Pinpoint the cell where the given text exists, returning its [X, Y] midpoint coordinate. 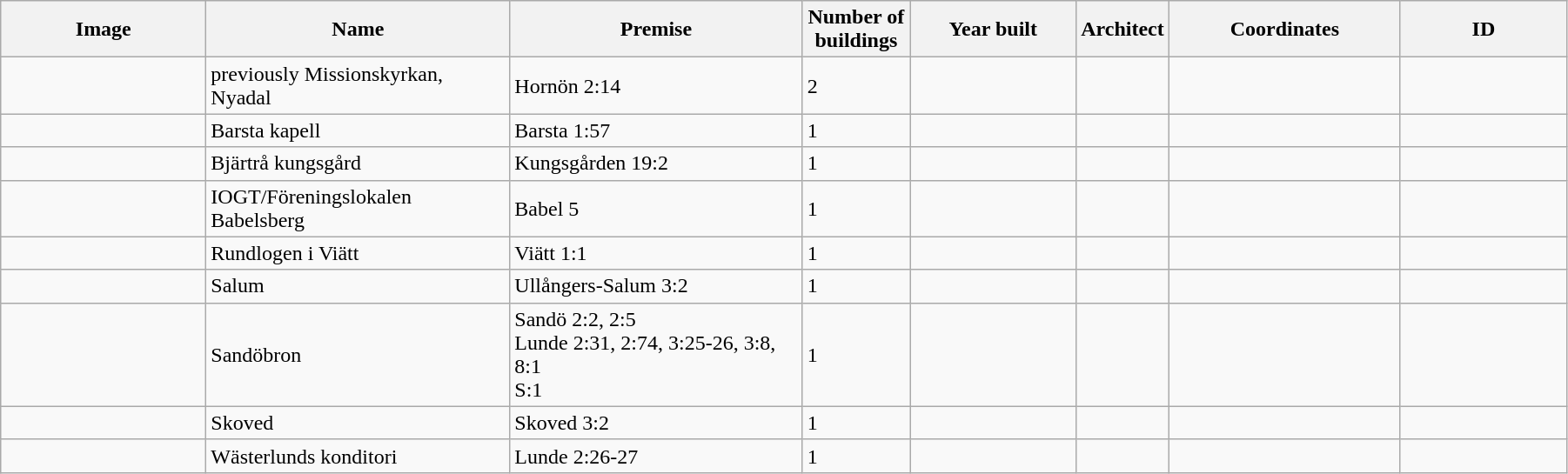
Architect [1122, 30]
Kungsgården 19:2 [656, 164]
Rundlogen i Viätt [358, 253]
2 [856, 85]
Skoved [358, 423]
Lunde 2:26-27 [656, 456]
Barsta 1:57 [656, 130]
Number ofbuildings [856, 30]
Wästerlunds konditori [358, 456]
Bjärtrå kungsgård [358, 164]
IOGT/Föreningslokalen Babelsberg [358, 209]
Premise [656, 30]
Image [104, 30]
Sandö 2:2, 2:5Lunde 2:31, 2:74, 3:25-26, 3:8, 8:1S:1 [656, 355]
Name [358, 30]
Babel 5 [656, 209]
Sandöbron [358, 355]
ID [1483, 30]
Hornön 2:14 [656, 85]
Coordinates [1284, 30]
Skoved 3:2 [656, 423]
previously Missionskyrkan, Nyadal [358, 85]
Viätt 1:1 [656, 253]
Year built [994, 30]
Barsta kapell [358, 130]
Ullångers-Salum 3:2 [656, 286]
Salum [358, 286]
